Find where the given text appears and provide that cell's center as (X, Y) coordinate. 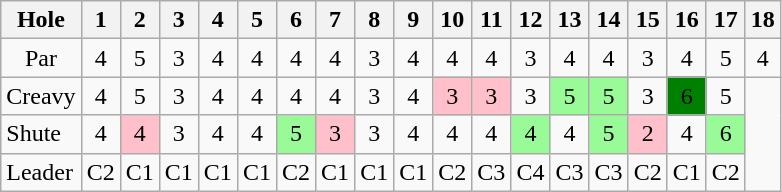
10 (452, 20)
1 (100, 20)
16 (686, 20)
Par (41, 58)
15 (648, 20)
9 (414, 20)
Leader (41, 172)
18 (762, 20)
12 (530, 20)
11 (492, 20)
Hole (41, 20)
Shute (41, 134)
7 (336, 20)
17 (726, 20)
14 (608, 20)
C4 (530, 172)
13 (570, 20)
8 (374, 20)
Creavy (41, 96)
